From the cell containing the given text, extract its center point as [x, y] coordinate. 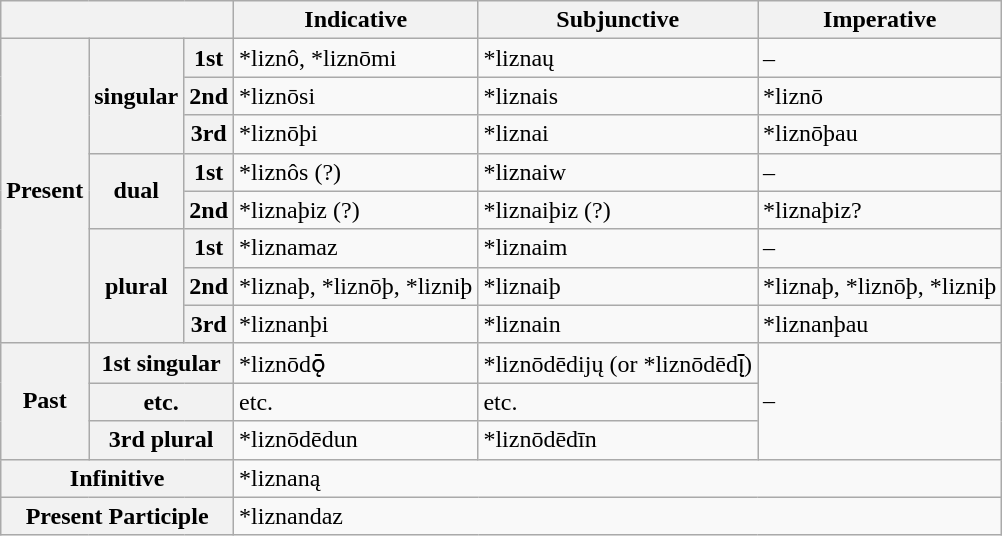
*liznaim [618, 248]
Indicative [356, 20]
Present [45, 191]
*liznaų [618, 58]
*liznaiþ [618, 286]
*liznōsi [356, 96]
*liznōþi [356, 134]
Infinitive [118, 478]
*liznanþi [356, 324]
Past [45, 401]
*liznōþau [880, 134]
*liznōdēdun [356, 440]
*liznandaz [618, 516]
*liznaiþiz (?) [618, 210]
*liznô, *liznōmi [356, 58]
Imperative [880, 20]
*liznaiw [618, 172]
*liznaþiz? [880, 210]
*liznôs (?) [356, 172]
*liznō [880, 96]
*liznaną [618, 478]
Present Participle [118, 516]
3rd plural [162, 440]
*liznain [618, 324]
*liznamaz [356, 248]
*liznanþau [880, 324]
*liznōdēdijų (or *liznōdēdį̄) [618, 363]
dual [136, 191]
1st singular [162, 363]
*liznaþiz (?) [356, 210]
*liznais [618, 96]
*liznōdēdīn [618, 440]
Subjunctive [618, 20]
singular [136, 96]
*liznai [618, 134]
*liznōdǭ [356, 363]
plural [136, 286]
